Locate the cell with the specified text and output its (x, y) center coordinate. 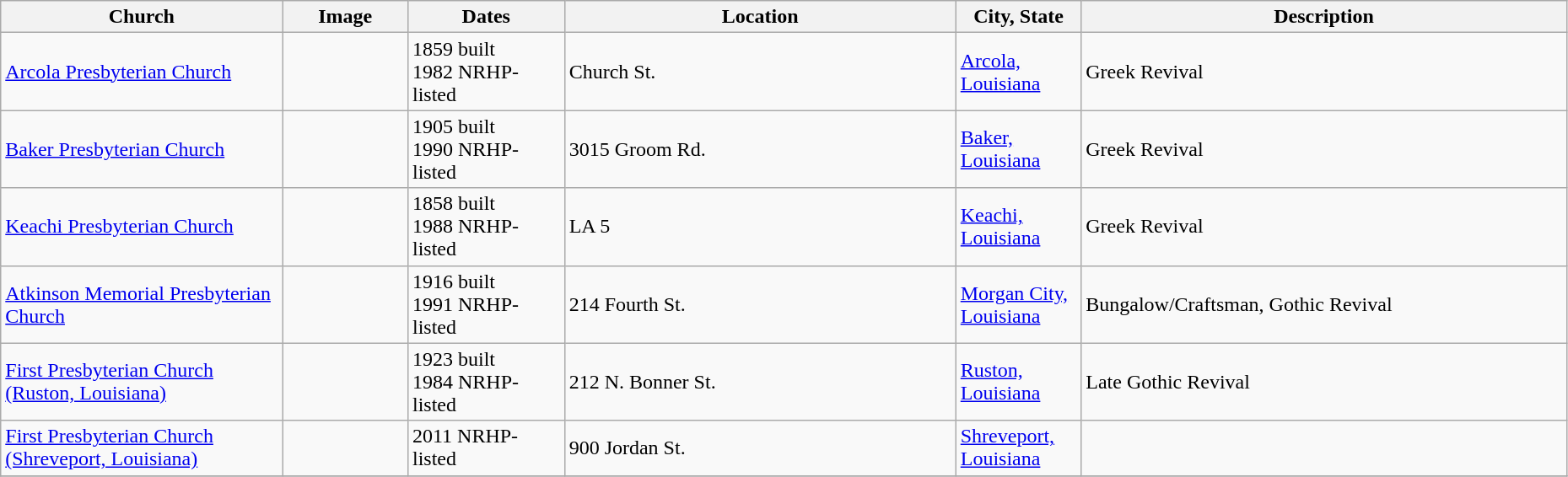
Dates (486, 17)
Arcola Presbyterian Church (142, 72)
900 Jordan St. (760, 448)
LA 5 (760, 227)
Description (1324, 17)
Ruston, Louisiana (1019, 382)
1858 built1988 NRHP-listed (486, 227)
Morgan City, Louisiana (1019, 304)
Baker Presbyterian Church (142, 149)
Image (346, 17)
Late Gothic Revival (1324, 382)
Arcola, Louisiana (1019, 72)
Baker, Louisiana (1019, 149)
212 N. Bonner St. (760, 382)
214 Fourth St. (760, 304)
Keachi, Louisiana (1019, 227)
2011 NRHP-listed (486, 448)
Keachi Presbyterian Church (142, 227)
City, State (1019, 17)
First Presbyterian Church (Ruston, Louisiana) (142, 382)
Bungalow/Craftsman, Gothic Revival (1324, 304)
Atkinson Memorial Presbyterian Church (142, 304)
First Presbyterian Church (Shreveport, Louisiana) (142, 448)
1859 built1982 NRHP-listed (486, 72)
Shreveport, Louisiana (1019, 448)
1916 built1991 NRHP-listed (486, 304)
Church (142, 17)
Church St. (760, 72)
Location (760, 17)
3015 Groom Rd. (760, 149)
1905 built1990 NRHP-listed (486, 149)
1923 built1984 NRHP-listed (486, 382)
